Determine the (x, y) coordinate at the center of the cell enclosing the given text.  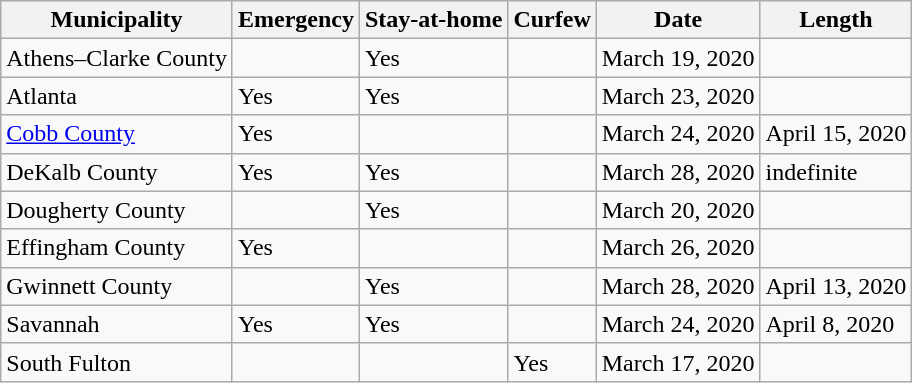
Municipality (117, 20)
Savannah (117, 324)
South Fulton (117, 362)
April 8, 2020 (836, 324)
Effingham County (117, 248)
Stay-at-home (433, 20)
indefinite (836, 172)
Date (678, 20)
March 19, 2020 (678, 58)
Emergency (296, 20)
April 15, 2020 (836, 134)
April 13, 2020 (836, 286)
Dougherty County (117, 210)
Gwinnett County (117, 286)
DeKalb County (117, 172)
March 20, 2020 (678, 210)
Cobb County (117, 134)
Curfew (552, 20)
Length (836, 20)
March 17, 2020 (678, 362)
Atlanta (117, 96)
Athens–Clarke County (117, 58)
March 23, 2020 (678, 96)
March 26, 2020 (678, 248)
